Scan for the cell matching the given text and deliver its [x, y] coordinate at center. 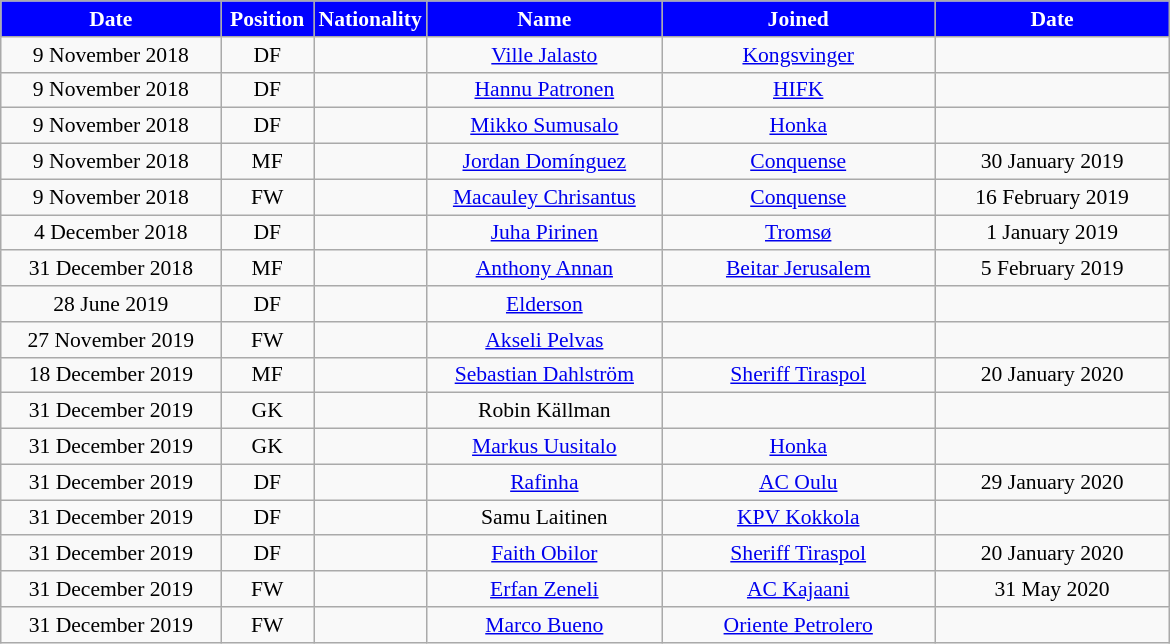
HIFK [798, 90]
5 February 2019 [1052, 269]
31 December 2018 [111, 269]
Jordan Domínguez [544, 162]
KPV Kokkola [798, 518]
Mikko Sumusalo [544, 126]
Elderson [544, 304]
Faith Obilor [544, 554]
Rafinha [544, 482]
4 December 2018 [111, 233]
Marco Bueno [544, 625]
Joined [798, 19]
Oriente Petrolero [798, 625]
Name [544, 19]
Tromsø [798, 233]
27 November 2019 [111, 340]
Markus Uusitalo [544, 447]
Robin Källman [544, 411]
Hannu Patronen [544, 90]
30 January 2019 [1052, 162]
Nationality [370, 19]
Akseli Pelvas [544, 340]
Ville Jalasto [544, 55]
28 June 2019 [111, 304]
Erfan Zeneli [544, 589]
Position [268, 19]
AC Oulu [798, 482]
1 January 2019 [1052, 233]
Macauley Chrisantus [544, 197]
Kongsvinger [798, 55]
Sebastian Dahlström [544, 375]
31 May 2020 [1052, 589]
Beitar Jerusalem [798, 269]
Anthony Annan [544, 269]
29 January 2020 [1052, 482]
AC Kajaani [798, 589]
Juha Pirinen [544, 233]
16 February 2019 [1052, 197]
Samu Laitinen [544, 518]
18 December 2019 [111, 375]
